Identify which cell holds the provided text, then report its [X, Y] central coordinate. 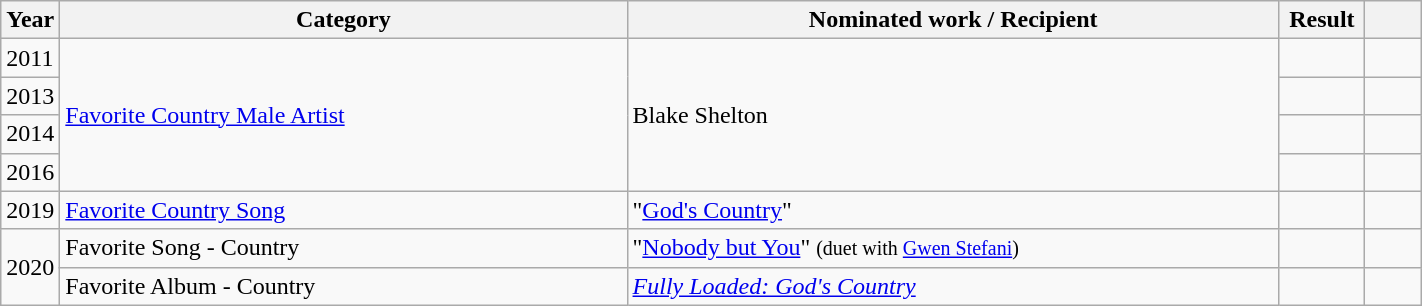
Fully Loaded: God's Country [953, 286]
"God's Country" [953, 210]
Blake Shelton [953, 115]
2014 [30, 134]
Favorite Album - Country [344, 286]
2019 [30, 210]
Favorite Country Song [344, 210]
Favorite Country Male Artist [344, 115]
2020 [30, 267]
2016 [30, 172]
Result [1322, 20]
2011 [30, 58]
"Nobody but You" (duet with Gwen Stefani) [953, 248]
Nominated work / Recipient [953, 20]
Favorite Song - Country [344, 248]
Year [30, 20]
Category [344, 20]
2013 [30, 96]
